Provide the (X, Y) coordinate of the cell's center where the given text is located.  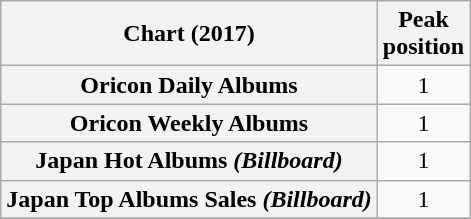
Oricon Weekly Albums (190, 123)
Peak position (423, 34)
Chart (2017) (190, 34)
Japan Hot Albums (Billboard) (190, 161)
Oricon Daily Albums (190, 85)
Japan Top Albums Sales (Billboard) (190, 199)
